Capture the cell that displays the provided text and extract its [X, Y] central coordinate. 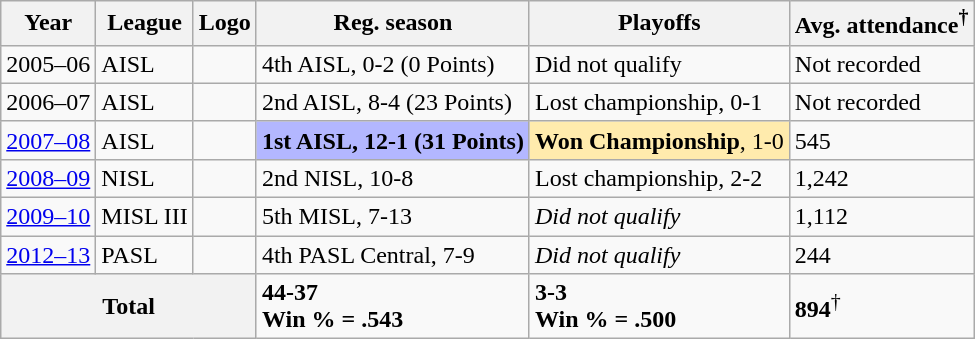
2012–13 [48, 255]
Reg. season [392, 24]
4th PASL Central, 7-9 [392, 255]
1,242 [882, 178]
Year [48, 24]
2nd AISL, 8-4 (23 Points) [392, 102]
NISL [145, 178]
Avg. attendance† [882, 24]
Playoffs [659, 24]
League [145, 24]
894† [882, 306]
44-37Win % = .543 [392, 306]
1st AISL, 12-1 (31 Points) [392, 140]
PASL [145, 255]
Total [129, 306]
5th MISL, 7-13 [392, 217]
244 [882, 255]
2nd NISL, 10-8 [392, 178]
2007–08 [48, 140]
2009–10 [48, 217]
Lost championship, 0-1 [659, 102]
2005–06 [48, 64]
1,112 [882, 217]
2008–09 [48, 178]
Lost championship, 2-2 [659, 178]
Won Championship, 1-0 [659, 140]
2006–07 [48, 102]
4th AISL, 0-2 (0 Points) [392, 64]
545 [882, 140]
Logo [224, 24]
MISL III [145, 217]
3-3Win % = .500 [659, 306]
